From the cell containing the given text, extract its center point as [x, y] coordinate. 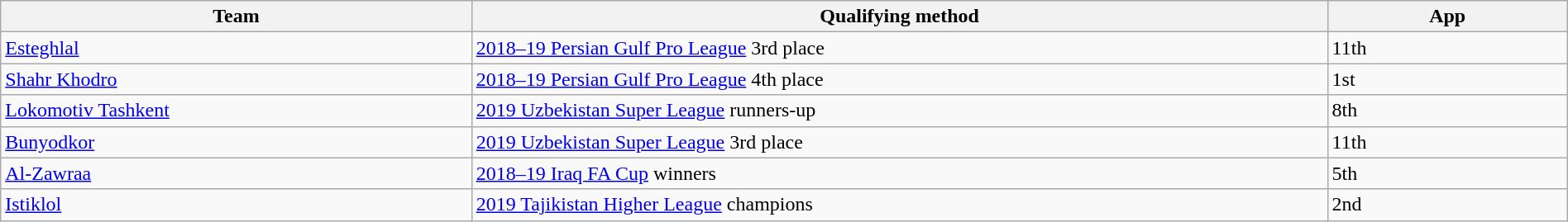
2018–19 Iraq FA Cup winners [900, 173]
Istiklol [237, 205]
2018–19 Persian Gulf Pro League 4th place [900, 79]
Qualifying method [900, 17]
2019 Uzbekistan Super League 3rd place [900, 142]
2019 Tajikistan Higher League champions [900, 205]
2018–19 Persian Gulf Pro League 3rd place [900, 48]
Team [237, 17]
Shahr Khodro [237, 79]
2019 Uzbekistan Super League runners-up [900, 111]
Lokomotiv Tashkent [237, 111]
Bunyodkor [237, 142]
App [1447, 17]
Esteghlal [237, 48]
5th [1447, 173]
2nd [1447, 205]
1st [1447, 79]
8th [1447, 111]
Al-Zawraa [237, 173]
